Search for the cell housing the specified text and yield its [X, Y] center coordinate. 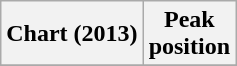
Chart (2013) [72, 34]
Peakposition [189, 34]
